Pinpoint the cell where the given text exists, returning its (x, y) midpoint coordinate. 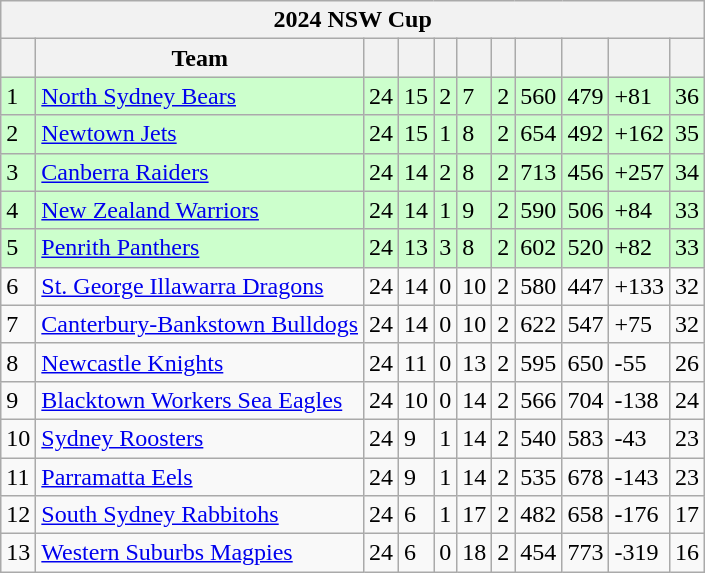
590 (538, 210)
658 (586, 515)
5 (18, 248)
Canterbury-Bankstown Bulldogs (200, 324)
+82 (640, 248)
12 (18, 515)
580 (538, 286)
+162 (640, 134)
36 (688, 96)
South Sydney Rabbitohs (200, 515)
583 (586, 438)
520 (586, 248)
2024 NSW Cup (353, 20)
Penrith Panthers (200, 248)
+81 (640, 96)
St. George Illawarra Dragons (200, 286)
Blacktown Workers Sea Eagles (200, 400)
678 (586, 477)
654 (538, 134)
Newtown Jets (200, 134)
Parramatta Eels (200, 477)
602 (538, 248)
18 (474, 553)
-55 (640, 362)
704 (586, 400)
650 (586, 362)
479 (586, 96)
4 (18, 210)
547 (586, 324)
26 (688, 362)
34 (688, 172)
Sydney Roosters (200, 438)
535 (538, 477)
New Zealand Warriors (200, 210)
622 (538, 324)
Team (200, 58)
540 (538, 438)
-138 (640, 400)
454 (538, 553)
-176 (640, 515)
Canberra Raiders (200, 172)
35 (688, 134)
+257 (640, 172)
Newcastle Knights (200, 362)
North Sydney Bears (200, 96)
560 (538, 96)
566 (538, 400)
-143 (640, 477)
773 (586, 553)
713 (538, 172)
447 (586, 286)
+84 (640, 210)
595 (538, 362)
482 (538, 515)
506 (586, 210)
+133 (640, 286)
Western Suburbs Magpies (200, 553)
16 (688, 553)
+75 (640, 324)
456 (586, 172)
-43 (640, 438)
492 (586, 134)
-319 (640, 553)
